Extract the [X, Y] coordinate from the center of the cell holding the provided text.  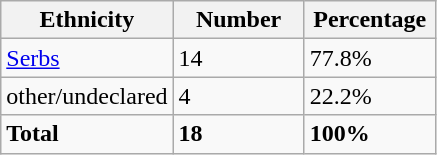
Total [87, 134]
18 [238, 134]
4 [238, 96]
Percentage [370, 20]
100% [370, 134]
Ethnicity [87, 20]
22.2% [370, 96]
Serbs [87, 58]
other/undeclared [87, 96]
14 [238, 58]
Number [238, 20]
77.8% [370, 58]
